Return [X, Y] of the center of cell containing provided text 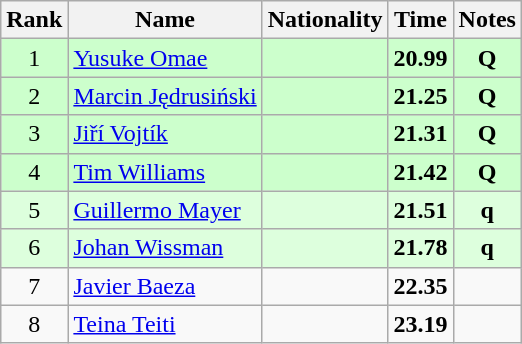
Javier Baeza [165, 286]
Teina Teiti [165, 324]
Notes [487, 20]
2 [34, 96]
7 [34, 286]
3 [34, 134]
Yusuke Omae [165, 58]
21.51 [420, 210]
Tim Williams [165, 172]
1 [34, 58]
Jiří Vojtík [165, 134]
Time [420, 20]
Johan Wissman [165, 248]
22.35 [420, 286]
21.78 [420, 248]
21.42 [420, 172]
Name [165, 20]
21.25 [420, 96]
4 [34, 172]
5 [34, 210]
Nationality [325, 20]
Marcin Jędrusiński [165, 96]
21.31 [420, 134]
6 [34, 248]
23.19 [420, 324]
Guillermo Mayer [165, 210]
20.99 [420, 58]
Rank [34, 20]
8 [34, 324]
